Locate the cell with the specified text and output its [X, Y] center coordinate. 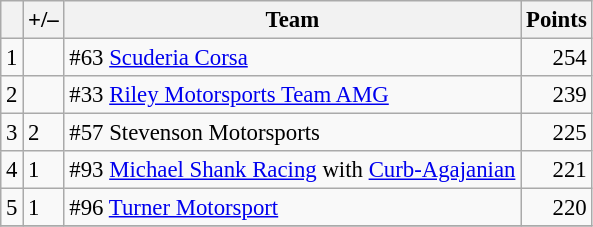
#93 Michael Shank Racing with Curb-Agajanian [292, 170]
5 [12, 208]
Points [556, 20]
220 [556, 208]
#57 Stevenson Motorsports [292, 133]
Team [292, 20]
3 [12, 133]
254 [556, 58]
239 [556, 95]
221 [556, 170]
225 [556, 133]
#63 Scuderia Corsa [292, 58]
#96 Turner Motorsport [292, 208]
+/– [44, 20]
#33 Riley Motorsports Team AMG [292, 95]
4 [12, 170]
